Identify which cell holds the provided text, then report its [x, y] central coordinate. 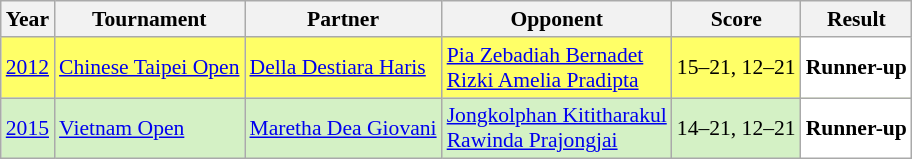
Jongkolphan Kititharakul Rawinda Prajongjai [557, 128]
Tournament [149, 19]
15–21, 12–21 [736, 68]
Vietnam Open [149, 128]
Opponent [557, 19]
Della Destiara Haris [342, 68]
Result [856, 19]
Partner [342, 19]
Year [28, 19]
Chinese Taipei Open [149, 68]
Pia Zebadiah Bernadet Rizki Amelia Pradipta [557, 68]
2012 [28, 68]
Score [736, 19]
Maretha Dea Giovani [342, 128]
14–21, 12–21 [736, 128]
2015 [28, 128]
